Capture the cell that displays the provided text and extract its (X, Y) central coordinate. 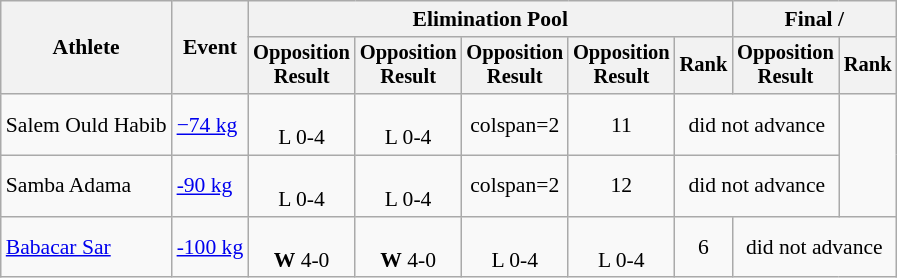
11 (622, 124)
Elimination Pool (490, 19)
-100 kg (210, 248)
6 (704, 248)
12 (622, 186)
-90 kg (210, 186)
Athlete (86, 48)
Babacar Sar (86, 248)
Final / (814, 19)
Salem Ould Habib (86, 124)
−74 kg (210, 124)
Event (210, 48)
Samba Adama (86, 186)
